From the cell containing the given text, extract its center point as (X, Y) coordinate. 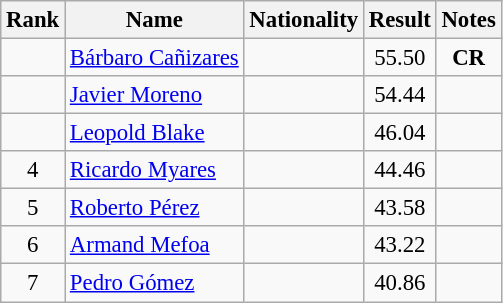
5 (33, 208)
6 (33, 245)
54.44 (400, 95)
4 (33, 170)
Notes (468, 20)
CR (468, 58)
44.46 (400, 170)
40.86 (400, 283)
Ricardo Myares (154, 170)
Rank (33, 20)
7 (33, 283)
43.22 (400, 245)
Roberto Pérez (154, 208)
Bárbaro Cañizares (154, 58)
Pedro Gómez (154, 283)
43.58 (400, 208)
Nationality (304, 20)
55.50 (400, 58)
Armand Mefoa (154, 245)
Leopold Blake (154, 133)
46.04 (400, 133)
Name (154, 20)
Result (400, 20)
Javier Moreno (154, 95)
